Locate the cell with the specified text and output its [x, y] center coordinate. 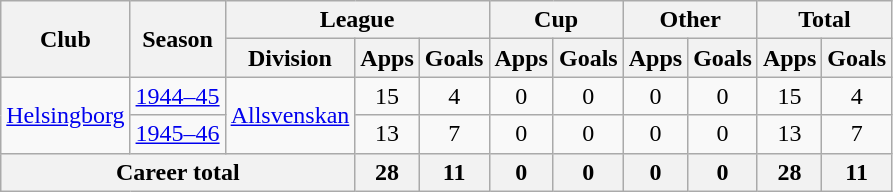
Season [178, 39]
1944–45 [178, 96]
Total [824, 20]
Cup [556, 20]
Helsingborg [66, 115]
1945–46 [178, 134]
League [357, 20]
Division [290, 58]
Career total [178, 172]
Allsvenskan [290, 115]
Club [66, 39]
Other [690, 20]
